Locate the cell with the specified text and output its [X, Y] center coordinate. 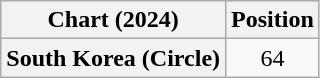
64 [273, 58]
Chart (2024) [114, 20]
Position [273, 20]
South Korea (Circle) [114, 58]
